Capture the cell that displays the provided text and extract its (x, y) central coordinate. 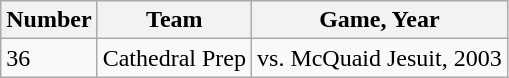
Game, Year (380, 20)
Team (174, 20)
Cathedral Prep (174, 58)
Number (49, 20)
vs. McQuaid Jesuit, 2003 (380, 58)
36 (49, 58)
